Capture the cell that displays the provided text and extract its [x, y] central coordinate. 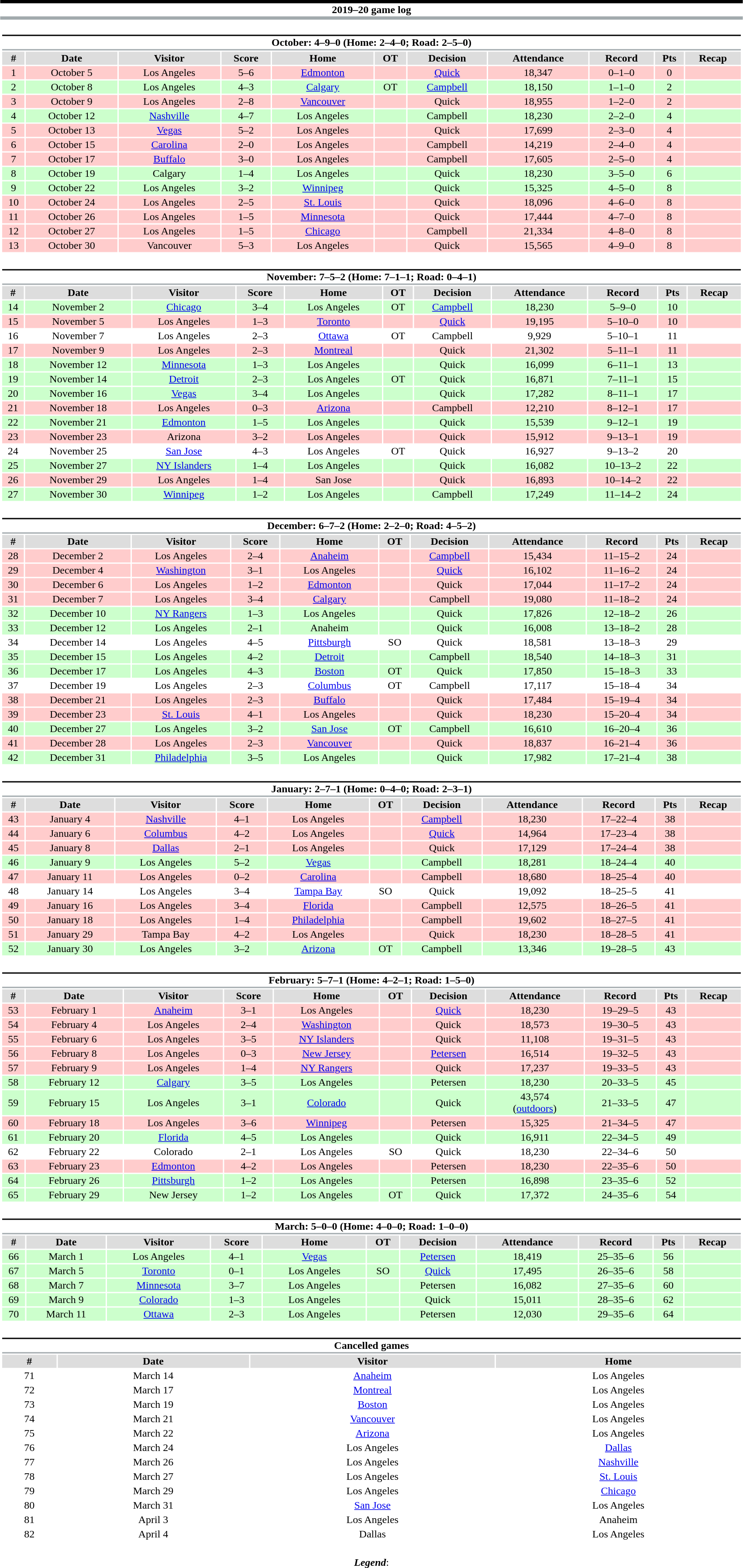
19,602 [532, 920]
21,302 [540, 351]
19,092 [532, 891]
2–4–0 [622, 144]
February 15 [74, 1103]
February 6 [74, 1039]
November 9 [78, 351]
October 17 [72, 159]
November 21 [78, 422]
January 29 [70, 935]
18,281 [532, 862]
January 16 [70, 906]
11–16–2 [622, 571]
81 [29, 1520]
February 29 [74, 1195]
February 26 [74, 1181]
13,346 [532, 949]
March 29 [153, 1491]
9–13–1 [623, 437]
14,219 [538, 144]
December 2 [78, 556]
February 23 [74, 1166]
October 26 [72, 217]
63 [13, 1166]
December 31 [78, 757]
16,102 [537, 571]
17,699 [538, 131]
February: 5–7–1 (Home: 4–2–1; Road: 1–5–0) [371, 980]
4–7–0 [622, 217]
November 23 [78, 437]
14 [13, 307]
11,108 [534, 1039]
5–3 [246, 246]
2–0 [246, 144]
7 [13, 159]
48 [13, 891]
October 27 [72, 231]
18,540 [537, 657]
55 [13, 1039]
December 4 [78, 571]
December 19 [78, 686]
16,099 [540, 364]
December 17 [78, 671]
17,372 [534, 1195]
82 [29, 1534]
4–5–0 [622, 188]
39 [13, 715]
13–18–3 [622, 642]
79 [29, 1491]
October 24 [72, 202]
11–17–2 [622, 585]
46 [13, 862]
16,911 [534, 1137]
7–11–1 [623, 379]
23–35–6 [620, 1181]
February 4 [74, 1025]
March 22 [153, 1433]
12,575 [532, 906]
2–5–0 [622, 159]
44 [13, 833]
March 19 [153, 1404]
5–6 [246, 73]
18,419 [527, 1257]
4–9–0 [622, 246]
51 [13, 935]
October 12 [72, 116]
2–3–0 [622, 131]
35 [13, 657]
21 [13, 408]
16,893 [540, 480]
March 7 [66, 1286]
1–2–0 [622, 102]
December 27 [78, 729]
8–11–1 [623, 393]
November 7 [78, 336]
11–15–2 [622, 556]
March: 5–0–0 (Home: 4–0–0; Road: 1–0–0) [371, 1227]
January 18 [70, 920]
24–35–6 [620, 1195]
22–35–6 [620, 1166]
18–25–5 [619, 891]
December 6 [78, 585]
4–7 [246, 116]
32 [13, 613]
42 [13, 757]
18–25–4 [619, 877]
March 17 [153, 1390]
January 9 [70, 862]
March 1 [66, 1257]
78 [29, 1477]
20–33–5 [620, 1082]
Cancelled games [371, 1345]
17,117 [537, 686]
12 [13, 231]
November 14 [78, 379]
October 15 [72, 144]
2–5 [246, 202]
17–21–4 [622, 757]
17,484 [537, 700]
17–24–4 [619, 848]
October 19 [72, 173]
16,514 [534, 1053]
March 24 [153, 1448]
5–10–0 [623, 322]
January: 2–7–1 (Home: 0–4–0; Road: 2–3–1) [371, 789]
16,927 [540, 451]
4–8–0 [622, 231]
19–29–5 [620, 1011]
March 31 [153, 1506]
3–6 [249, 1123]
December: 6–7–2 (Home: 2–2–0; Road: 4–5–2) [371, 526]
October 8 [72, 87]
8–12–1 [623, 408]
16,871 [540, 379]
December 10 [78, 613]
18,581 [537, 642]
9–13–2 [623, 451]
17,044 [537, 585]
February 20 [74, 1137]
16,610 [537, 729]
November 18 [78, 408]
18,837 [537, 743]
February 12 [74, 1082]
November 25 [78, 451]
October 9 [72, 102]
26–35–6 [616, 1271]
5–10–1 [623, 336]
3 [13, 102]
February 22 [74, 1152]
12–18–2 [622, 613]
March 21 [153, 1419]
December 23 [78, 715]
76 [29, 1448]
66 [14, 1257]
March 26 [153, 1462]
17,495 [527, 1271]
December 7 [78, 599]
November 30 [78, 495]
53 [13, 1011]
0–2 [242, 877]
30 [13, 585]
16,008 [537, 628]
19,195 [540, 322]
17–23–4 [619, 833]
March 14 [153, 1375]
15,912 [540, 437]
68 [14, 1286]
16 [13, 336]
April 3 [153, 1520]
November 29 [78, 480]
12,210 [540, 408]
15,539 [540, 422]
December 12 [78, 628]
December 14 [78, 642]
22–34–6 [620, 1152]
17,282 [540, 393]
15–18–3 [622, 671]
3–0 [246, 159]
February 9 [74, 1068]
18–24–4 [619, 862]
57 [13, 1068]
21–34–5 [620, 1123]
17,826 [537, 613]
5–11–1 [623, 351]
18,955 [538, 102]
15,565 [538, 246]
15–19–4 [622, 700]
October 5 [72, 73]
10–13–2 [623, 466]
72 [29, 1390]
November: 7–5–2 (Home: 7–1–1; Road: 0–4–1) [371, 277]
19–30–5 [620, 1025]
65 [13, 1195]
27 [13, 495]
28–35–6 [616, 1300]
17,605 [538, 159]
December 15 [78, 657]
February 18 [74, 1123]
January 8 [70, 848]
March 27 [153, 1477]
March 5 [66, 1271]
67 [14, 1271]
December 21 [78, 700]
January 30 [70, 949]
18,096 [538, 202]
18–27–5 [619, 920]
January 4 [70, 819]
5–9–0 [623, 307]
November 5 [78, 322]
21,334 [538, 231]
0–1–0 [622, 73]
5 [13, 131]
16–20–4 [622, 729]
19–31–5 [620, 1039]
77 [29, 1462]
19,080 [537, 599]
2019–20 game log [371, 10]
15–20–4 [622, 715]
25–35–6 [616, 1257]
4–6–0 [622, 202]
November 12 [78, 364]
0 [669, 73]
74 [29, 1419]
February 1 [74, 1011]
10–14–2 [623, 480]
73 [29, 1404]
2–2–0 [622, 116]
18,347 [538, 73]
17,129 [532, 848]
0–1 [237, 1271]
16,898 [534, 1181]
3–7 [237, 1286]
February 8 [74, 1053]
17–22–4 [619, 819]
18,573 [534, 1025]
14,964 [532, 833]
17,249 [540, 495]
October: 4–9–0 (Home: 2–4–0; Road: 2–5–0) [371, 43]
October 22 [72, 188]
17,850 [537, 671]
17,444 [538, 217]
April 4 [153, 1534]
75 [29, 1433]
January 11 [70, 877]
October 13 [72, 131]
15,011 [527, 1300]
15–18–4 [622, 686]
9 [13, 188]
23 [13, 437]
27–35–6 [616, 1286]
43,574(outdoors) [534, 1103]
71 [29, 1375]
18 [13, 364]
61 [13, 1137]
22–34–5 [620, 1137]
69 [14, 1300]
March 9 [66, 1300]
11–18–2 [622, 599]
14–18–3 [622, 657]
13–18–2 [622, 628]
19–33–5 [620, 1068]
25 [13, 466]
37 [13, 686]
November 2 [78, 307]
17,982 [537, 757]
18–28–5 [619, 935]
70 [14, 1314]
21–33–5 [620, 1103]
19–28–5 [619, 949]
October 30 [72, 246]
December 28 [78, 743]
59 [13, 1103]
1–1–0 [622, 87]
12,030 [527, 1314]
November 27 [78, 466]
November 16 [78, 393]
1 [13, 73]
18–26–5 [619, 906]
9,929 [540, 336]
2–8 [246, 102]
January 6 [70, 833]
6–11–1 [623, 364]
11–14–2 [623, 495]
17,237 [534, 1068]
March 11 [66, 1314]
January 14 [70, 891]
18,150 [538, 87]
16–21–4 [622, 743]
19–32–5 [620, 1053]
9–12–1 [623, 422]
18,680 [532, 877]
15,434 [537, 556]
3–5–0 [622, 173]
29–35–6 [616, 1314]
80 [29, 1506]
